Pinpoint the cell where the given text exists, returning its [X, Y] midpoint coordinate. 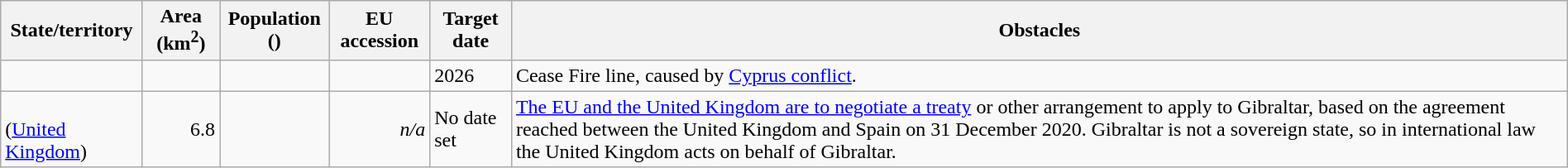
State/territory [71, 31]
EU accession [380, 31]
Area (km2) [181, 31]
Cease Fire line, caused by Cyprus conflict. [1039, 75]
Population () [275, 31]
n/a [380, 129]
2026 [471, 75]
No date set [471, 129]
Target date [471, 31]
6.8 [181, 129]
Obstacles [1039, 31]
(United Kingdom) [71, 129]
